For the text-containing cell, return its midpoint in (X, Y) coordinate format. 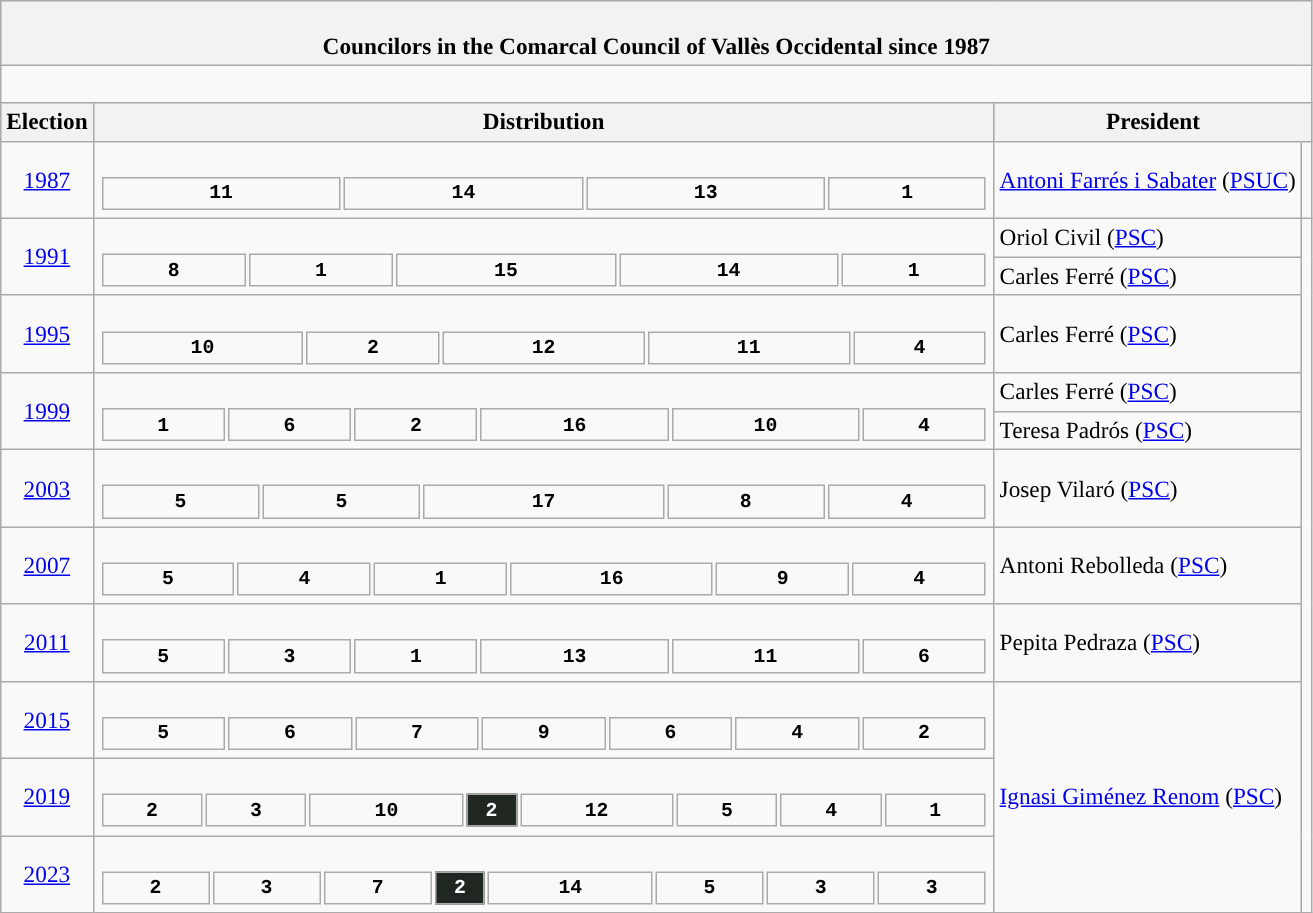
Election (47, 122)
Teresa Padrós (PSC) (1148, 430)
5 6 7 9 6 4 2 (544, 720)
1991 (47, 256)
1987 (47, 180)
2 3 10 2 12 5 4 1 (544, 796)
1999 (47, 410)
Councilors in the Comarcal Council of Vallès Occidental since 1987 (656, 32)
2003 (47, 488)
1995 (47, 334)
5 4 1 16 9 4 (544, 564)
11 14 13 1 (544, 180)
2007 (47, 564)
2023 (47, 874)
Oriol Civil (PSC) (1148, 238)
8 1 15 14 1 (544, 256)
15 (506, 270)
President (1153, 122)
Josep Vilaró (PSC) (1148, 488)
2 3 7 2 14 5 3 3 (544, 874)
5 5 17 8 4 (544, 488)
Pepita Pedraza (PSC) (1148, 642)
Antoni Rebolleda (PSC) (1148, 564)
Distribution (544, 122)
Ignasi Giménez Renom (PSC) (1148, 796)
5 3 1 13 11 6 (544, 642)
Antoni Farrés i Sabater (PSUC) (1148, 180)
1 6 2 16 10 4 (544, 410)
2011 (47, 642)
2015 (47, 720)
2019 (47, 796)
17 (543, 502)
10 2 12 11 4 (544, 334)
